Return (x, y) of the center of cell containing provided text 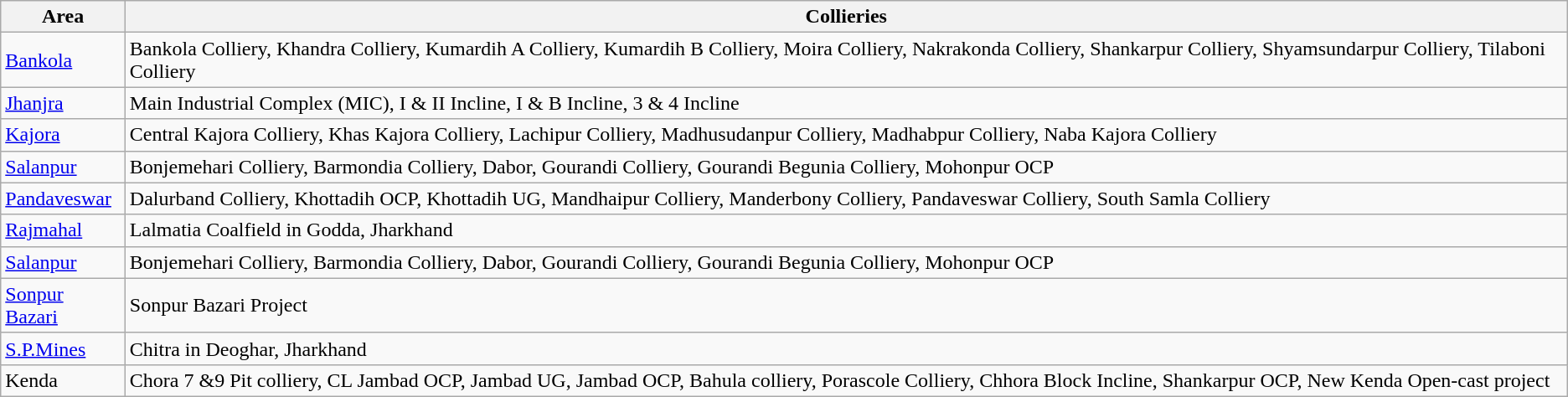
Sonpur Bazari Project (846, 305)
Main Industrial Complex (MIC), I & II Incline, I & B Incline, 3 & 4 Incline (846, 103)
Jhanjra (64, 103)
Pandaveswar (64, 198)
Collieries (846, 17)
Dalurband Colliery, Khottadih OCP, Khottadih UG, Mandhaipur Colliery, Manderbony Colliery, Pandaveswar Colliery, South Samla Colliery (846, 198)
Rajmahal (64, 230)
Area (64, 17)
Bankola (64, 60)
Lalmatia Coalfield in Godda, Jharkhand (846, 230)
Central Kajora Colliery, Khas Kajora Colliery, Lachipur Colliery, Madhusudanpur Colliery, Madhabpur Colliery, Naba Kajora Colliery (846, 135)
Chitra in Deoghar, Jharkhand (846, 348)
Sonpur Bazari (64, 305)
S.P.Mines (64, 348)
Kajora (64, 135)
Kenda (64, 380)
